Find where the given text appears and provide that cell's center as (x, y) coordinate. 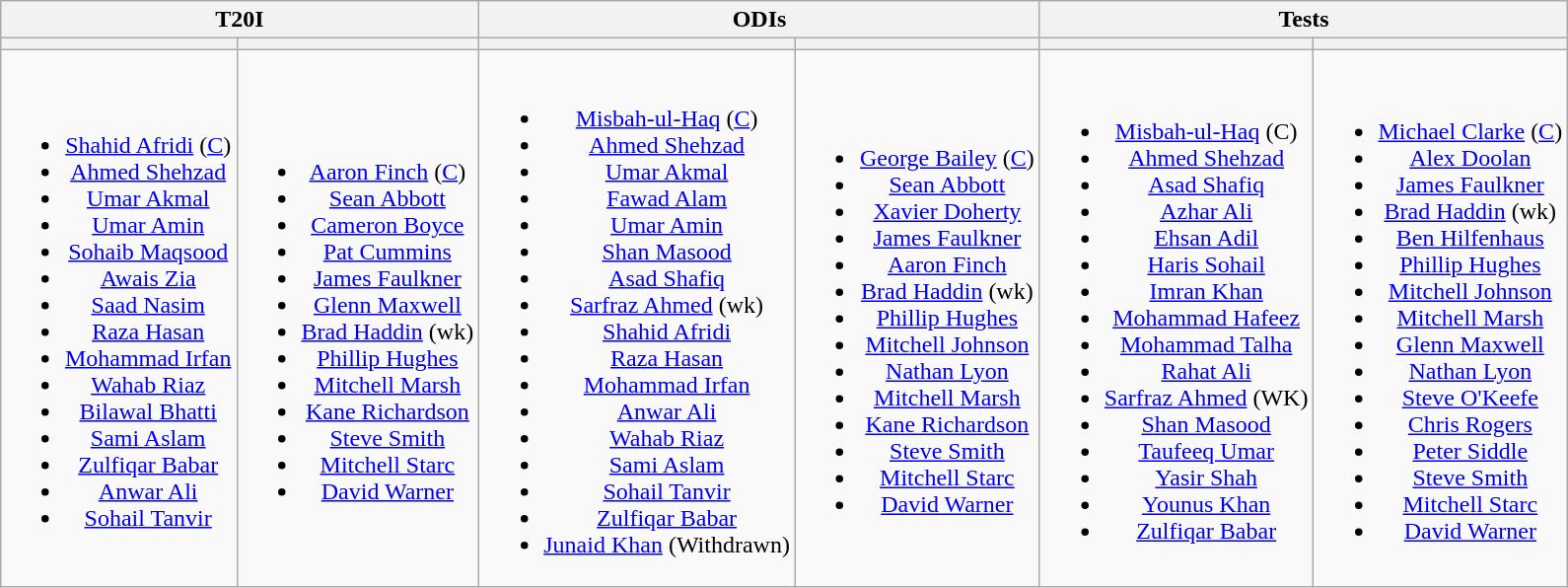
ODIs (759, 20)
T20I (239, 20)
Tests (1304, 20)
